Pinpoint the cell where the given text exists, returning its (X, Y) midpoint coordinate. 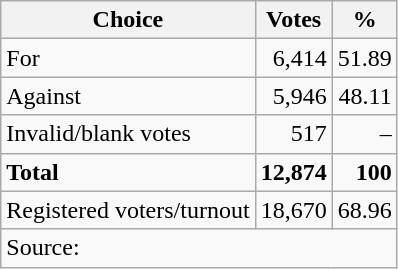
68.96 (364, 210)
Registered voters/turnout (128, 210)
% (364, 20)
6,414 (294, 58)
48.11 (364, 96)
Against (128, 96)
12,874 (294, 172)
100 (364, 172)
51.89 (364, 58)
– (364, 134)
18,670 (294, 210)
Total (128, 172)
Votes (294, 20)
For (128, 58)
5,946 (294, 96)
Invalid/blank votes (128, 134)
517 (294, 134)
Choice (128, 20)
Source: (199, 248)
